Output the (x, y) coordinate of the center of the cell containing the given text.  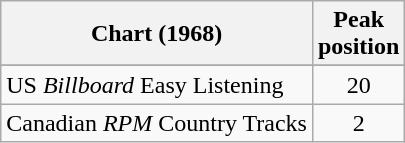
Canadian RPM Country Tracks (157, 123)
2 (358, 123)
US Billboard Easy Listening (157, 85)
Peakposition (358, 34)
20 (358, 85)
Chart (1968) (157, 34)
